Capture the cell that displays the provided text and extract its (x, y) central coordinate. 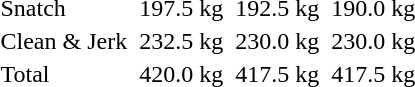
232.5 kg (182, 41)
230.0 kg (278, 41)
